Locate the cell with the specified text and output its [X, Y] center coordinate. 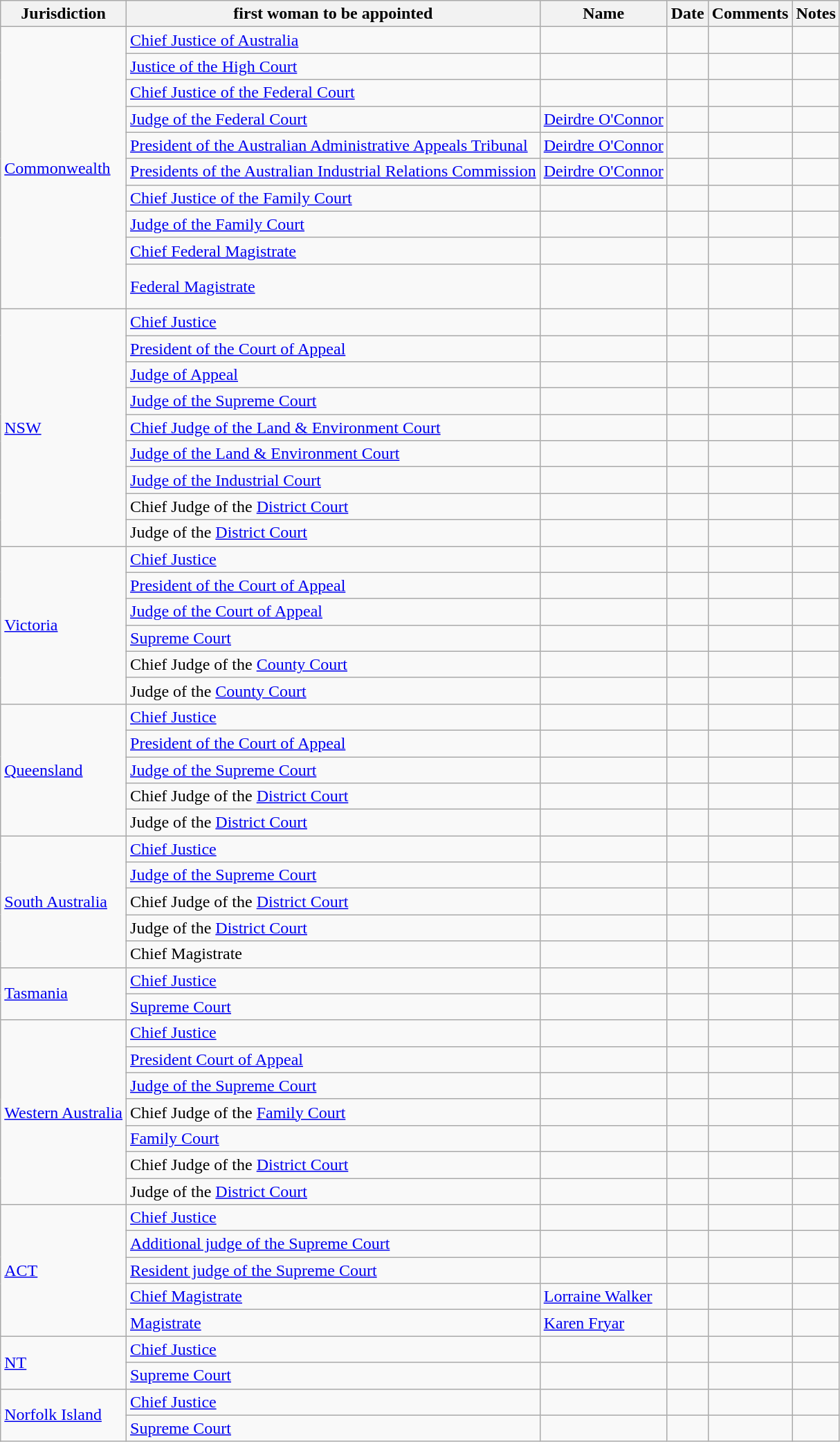
Judge of the Industrial Court [334, 480]
first woman to be appointed [334, 14]
Justice of the High Court [334, 66]
Chief Justice of the Federal Court [334, 93]
Chief Justice of Australia [334, 40]
Tasmania [64, 994]
Presidents of the Australian Industrial Relations Commission [334, 172]
Lorraine Walker [603, 1297]
South Australia [64, 902]
Judge of the Land & Environment Court [334, 454]
Chief Federal Magistrate [334, 250]
ACT [64, 1270]
Resident judge of the Supreme Court [334, 1270]
Notes [816, 14]
Chief Judge of the County Court [334, 664]
Date [688, 14]
Jurisdiction [64, 14]
Judge of the Family Court [334, 224]
Victoria [64, 625]
Magistrate [334, 1323]
President of the Australian Administrative Appeals Tribunal [334, 145]
Judge of the Federal Court [334, 119]
Karen Fryar [603, 1323]
Family Court [334, 1138]
Chief Judge of the Land & Environment Court [334, 428]
Norfolk Island [64, 1415]
Chief Judge of the Family Court [334, 1112]
Judge of the County Court [334, 691]
Queensland [64, 769]
Western Australia [64, 1112]
Judge of Appeal [334, 375]
Additional judge of the Supreme Court [334, 1244]
Name [603, 14]
Chief Justice of the Family Court [334, 198]
Commonwealth [64, 168]
Judge of the Court of Appeal [334, 612]
President Court of Appeal [334, 1059]
NT [64, 1362]
Federal Magistrate [334, 286]
Comments [750, 14]
NSW [64, 428]
